Identify which cell holds the provided text, then report its (X, Y) central coordinate. 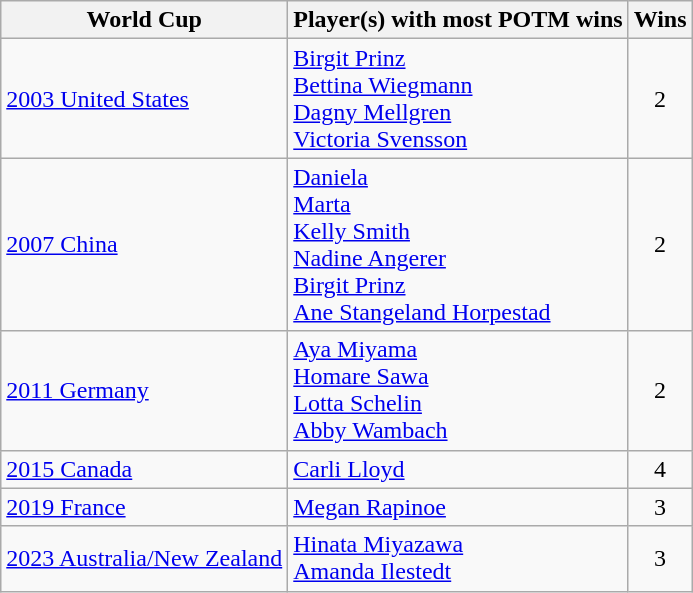
Birgit Prinz Bettina Wiegmann Dagny Mellgren Victoria Svensson (458, 98)
2003 United States (144, 98)
2023 Australia/New Zealand (144, 558)
Player(s) with most POTM wins (458, 20)
Aya Miyama Homare Sawa Lotta Schelin Abby Wambach (458, 390)
2019 France (144, 507)
2007 China (144, 244)
Carli Lloyd (458, 469)
2011 Germany (144, 390)
World Cup (144, 20)
4 (660, 469)
Hinata Miyazawa Amanda Ilestedt (458, 558)
Wins (660, 20)
2015 Canada (144, 469)
Daniela Marta Kelly Smith Nadine Angerer Birgit Prinz Ane Stangeland Horpestad (458, 244)
Megan Rapinoe (458, 507)
